Return (X, Y) of the center of cell containing provided text 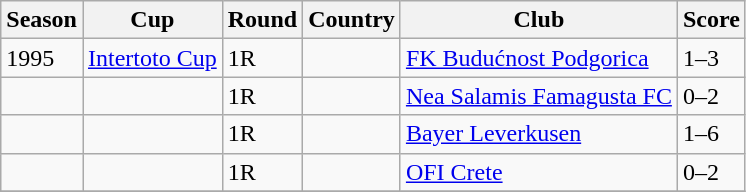
Intertoto Cup (152, 58)
Season (42, 20)
1995 (42, 58)
Nea Salamis Famagusta FC (538, 96)
Club (538, 20)
1–3 (711, 58)
Score (711, 20)
Bayer Leverkusen (538, 134)
Cup (152, 20)
1–6 (711, 134)
Country (352, 20)
FK Budućnost Podgorica (538, 58)
Round (262, 20)
OFI Crete (538, 172)
